Locate the cell with the specified text and output its (X, Y) center coordinate. 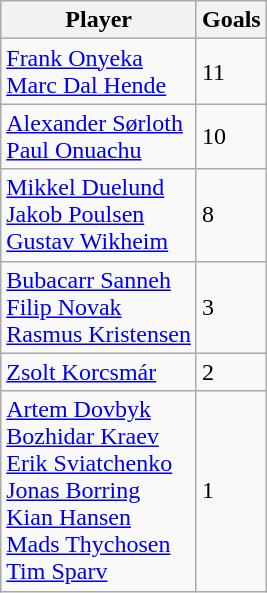
Artem Dovbyk Bozhidar Kraev Erik Sviatchenko Jonas Borring Kian Hansen Mads Thychosen Tim Sparv (99, 491)
2 (231, 372)
Bubacarr Sanneh Filip Novak Rasmus Kristensen (99, 307)
Alexander Sørloth Paul Onuachu (99, 136)
Mikkel Duelund Jakob Poulsen Gustav Wikheim (99, 215)
8 (231, 215)
Frank Onyeka Marc Dal Hende (99, 72)
11 (231, 72)
1 (231, 491)
Goals (231, 20)
10 (231, 136)
3 (231, 307)
Zsolt Korcsmár (99, 372)
Player (99, 20)
